Scan for the cell matching the given text and deliver its (x, y) coordinate at center. 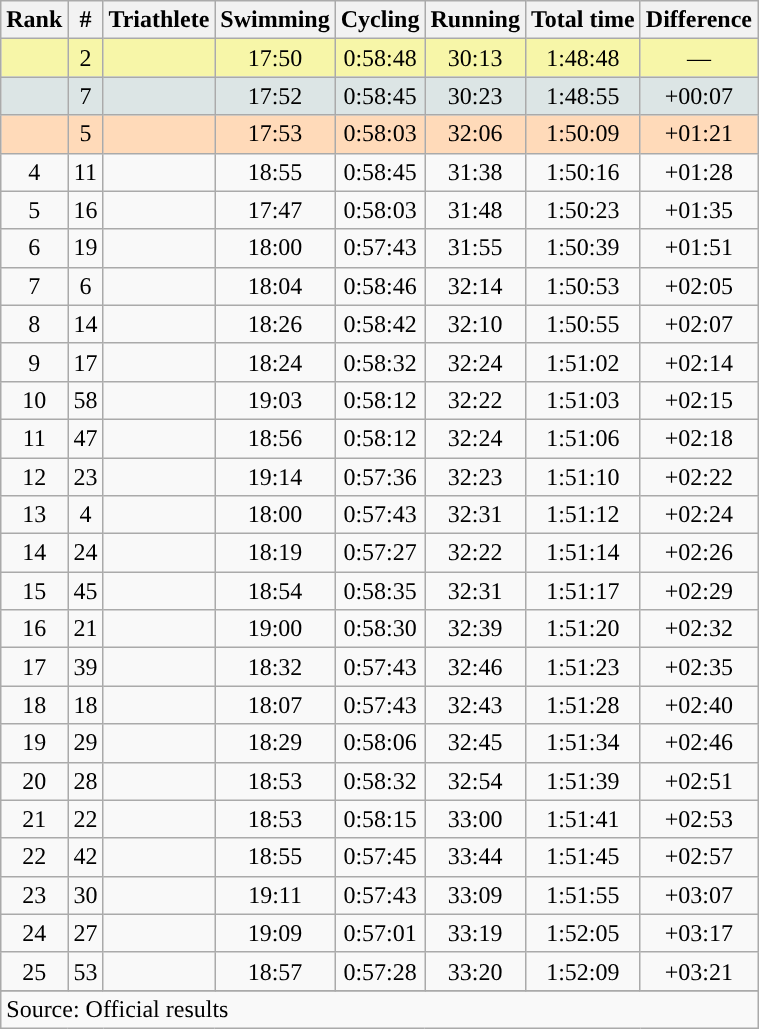
18:56 (275, 438)
30:13 (475, 58)
+02:32 (698, 629)
1:50:09 (582, 134)
+03:21 (698, 971)
+00:07 (698, 96)
1:50:55 (582, 324)
58 (86, 400)
+02:14 (698, 362)
+01:35 (698, 210)
32:10 (475, 324)
32:45 (475, 743)
10 (34, 400)
Total time (582, 20)
1:48:48 (582, 58)
8 (34, 324)
33:44 (475, 857)
1:51:34 (582, 743)
12 (34, 477)
18:26 (275, 324)
+02:24 (698, 515)
18:57 (275, 971)
25 (34, 971)
1:51:39 (582, 781)
15 (34, 591)
Difference (698, 20)
+02:05 (698, 286)
0:58:48 (380, 58)
9 (34, 362)
1:51:03 (582, 400)
32:14 (475, 286)
47 (86, 438)
18:32 (275, 667)
0:57:45 (380, 857)
29 (86, 743)
+02:22 (698, 477)
33:09 (475, 895)
19:00 (275, 629)
+02:15 (698, 400)
# (86, 20)
+02:51 (698, 781)
+03:17 (698, 933)
1:51:20 (582, 629)
1:51:41 (582, 819)
27 (86, 933)
32:43 (475, 705)
0:58:42 (380, 324)
32:06 (475, 134)
18:24 (275, 362)
1:50:53 (582, 286)
1:51:55 (582, 895)
32:54 (475, 781)
31:48 (475, 210)
19:11 (275, 895)
32:23 (475, 477)
+01:51 (698, 248)
Swimming (275, 20)
19:14 (275, 477)
+02:57 (698, 857)
13 (34, 515)
0:58:46 (380, 286)
+02:29 (698, 591)
1:52:05 (582, 933)
42 (86, 857)
+02:07 (698, 324)
32:46 (475, 667)
Source: Official results (380, 1009)
+02:26 (698, 553)
Cycling (380, 20)
19:03 (275, 400)
18:04 (275, 286)
+01:21 (698, 134)
0:57:28 (380, 971)
31:38 (475, 172)
Running (475, 20)
+01:28 (698, 172)
1:50:23 (582, 210)
33:00 (475, 819)
28 (86, 781)
18:29 (275, 743)
1:51:17 (582, 591)
+03:07 (698, 895)
17:47 (275, 210)
+02:35 (698, 667)
1:51:10 (582, 477)
1:51:14 (582, 553)
0:58:35 (380, 591)
1:52:09 (582, 971)
+02:40 (698, 705)
53 (86, 971)
2 (86, 58)
1:51:06 (582, 438)
Triathlete (159, 20)
18:19 (275, 553)
0:58:30 (380, 629)
33:20 (475, 971)
0:58:15 (380, 819)
1:50:16 (582, 172)
+02:46 (698, 743)
0:58:06 (380, 743)
Rank (34, 20)
+02:18 (698, 438)
1:51:23 (582, 667)
45 (86, 591)
1:51:12 (582, 515)
31:55 (475, 248)
17:52 (275, 96)
32:39 (475, 629)
19:09 (275, 933)
18:54 (275, 591)
1:51:45 (582, 857)
17:53 (275, 134)
17:50 (275, 58)
33:19 (475, 933)
0:57:36 (380, 477)
+02:53 (698, 819)
0:57:27 (380, 553)
1:51:02 (582, 362)
30 (86, 895)
1:50:39 (582, 248)
1:48:55 (582, 96)
18:07 (275, 705)
— (698, 58)
39 (86, 667)
1:51:28 (582, 705)
30:23 (475, 96)
20 (34, 781)
0:57:01 (380, 933)
